Capture the cell that displays the provided text and extract its [X, Y] central coordinate. 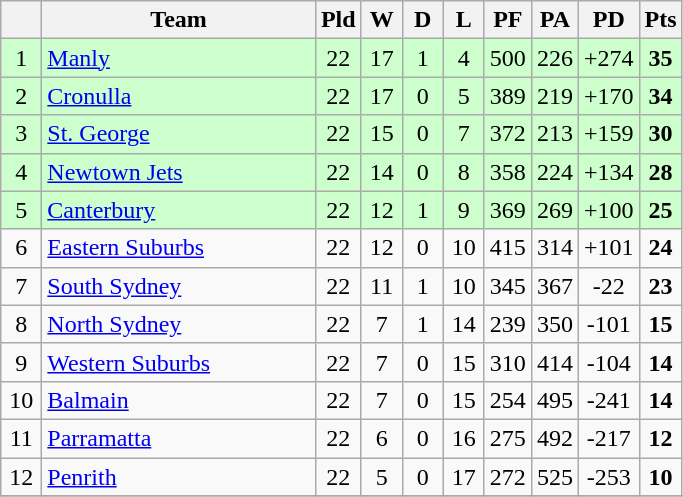
Newtown Jets [179, 172]
South Sydney [179, 286]
2 [22, 96]
Team [179, 20]
Pts [660, 20]
W [382, 20]
PD [608, 20]
500 [508, 58]
367 [554, 286]
Canterbury [179, 210]
-241 [608, 400]
Western Suburbs [179, 362]
369 [508, 210]
3 [22, 134]
North Sydney [179, 324]
226 [554, 58]
213 [554, 134]
495 [554, 400]
-253 [608, 477]
415 [508, 248]
35 [660, 58]
+134 [608, 172]
310 [508, 362]
+274 [608, 58]
492 [554, 438]
-101 [608, 324]
34 [660, 96]
+101 [608, 248]
314 [554, 248]
372 [508, 134]
16 [464, 438]
219 [554, 96]
PA [554, 20]
350 [554, 324]
D [422, 20]
St. George [179, 134]
Manly [179, 58]
269 [554, 210]
30 [660, 134]
24 [660, 248]
Cronulla [179, 96]
224 [554, 172]
Eastern Suburbs [179, 248]
L [464, 20]
-22 [608, 286]
+100 [608, 210]
345 [508, 286]
25 [660, 210]
275 [508, 438]
28 [660, 172]
23 [660, 286]
239 [508, 324]
414 [554, 362]
272 [508, 477]
+170 [608, 96]
358 [508, 172]
Parramatta [179, 438]
525 [554, 477]
Balmain [179, 400]
-104 [608, 362]
389 [508, 96]
+159 [608, 134]
-217 [608, 438]
Pld [338, 20]
PF [508, 20]
254 [508, 400]
Penrith [179, 477]
